Pinpoint the cell where the given text exists, returning its (X, Y) midpoint coordinate. 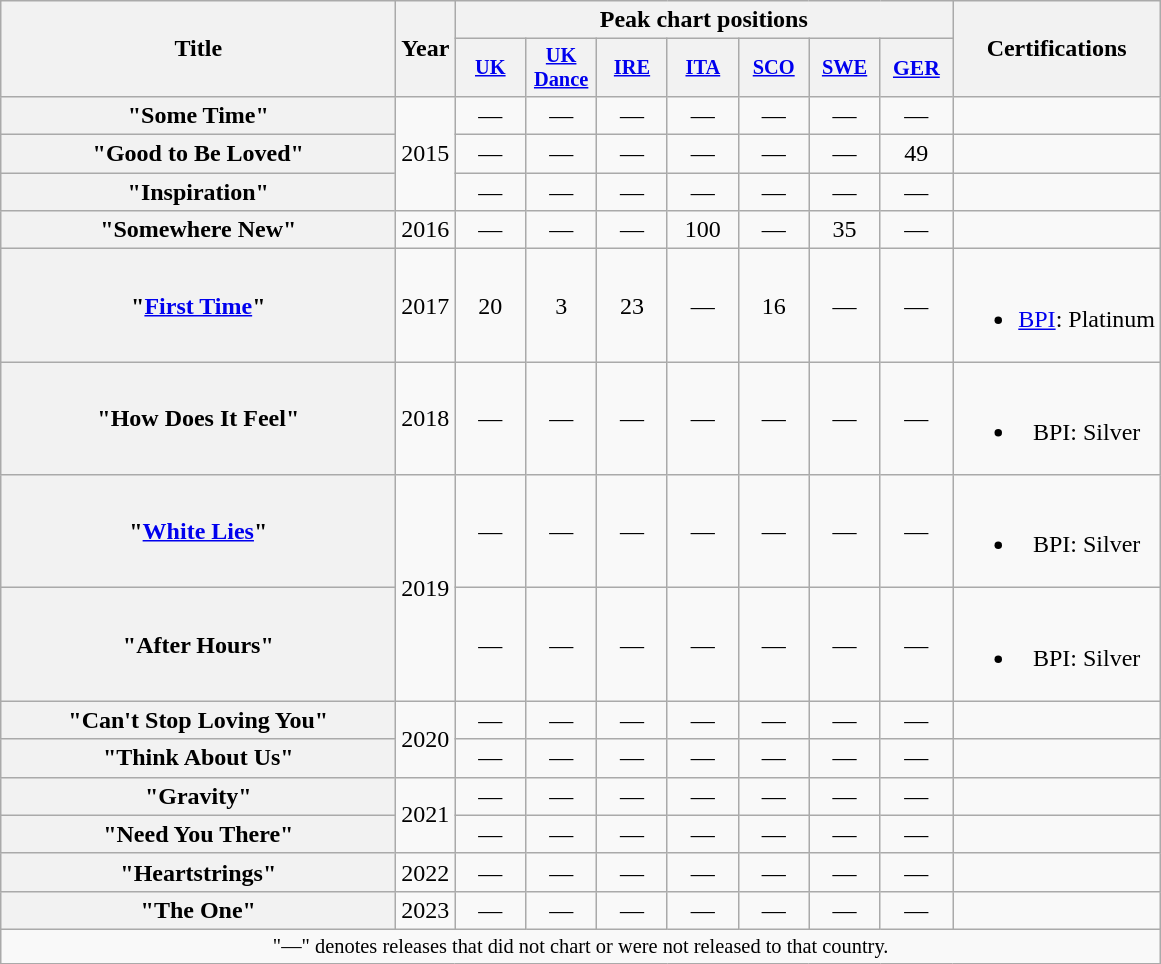
20 (490, 306)
"After Hours" (198, 644)
3 (562, 306)
"Somewhere New" (198, 230)
"—" denotes releases that did not chart or were not released to that country. (581, 946)
"Gravity" (198, 796)
16 (774, 306)
"Heartstrings" (198, 872)
"Inspiration" (198, 192)
"Need You There" (198, 834)
Certifications (1057, 49)
UK (490, 68)
Title (198, 49)
2023 (426, 910)
2019 (426, 588)
2020 (426, 739)
"Think About Us" (198, 758)
35 (844, 230)
2022 (426, 872)
"The One" (198, 910)
2018 (426, 418)
"Good to Be Loved" (198, 154)
IRE (632, 68)
Peak chart positions (704, 20)
"How Does It Feel" (198, 418)
Year (426, 49)
SWE (844, 68)
"White Lies" (198, 532)
BPI: Platinum (1057, 306)
GER (916, 68)
"Can't Stop Loving You" (198, 720)
ITA (702, 68)
49 (916, 154)
2021 (426, 815)
SCO (774, 68)
"Some Time" (198, 115)
100 (702, 230)
"First Time" (198, 306)
23 (632, 306)
2017 (426, 306)
UKDance (562, 68)
2015 (426, 153)
2016 (426, 230)
